Return the (x, y) coordinate for the center point of the cell that contains the specified text.  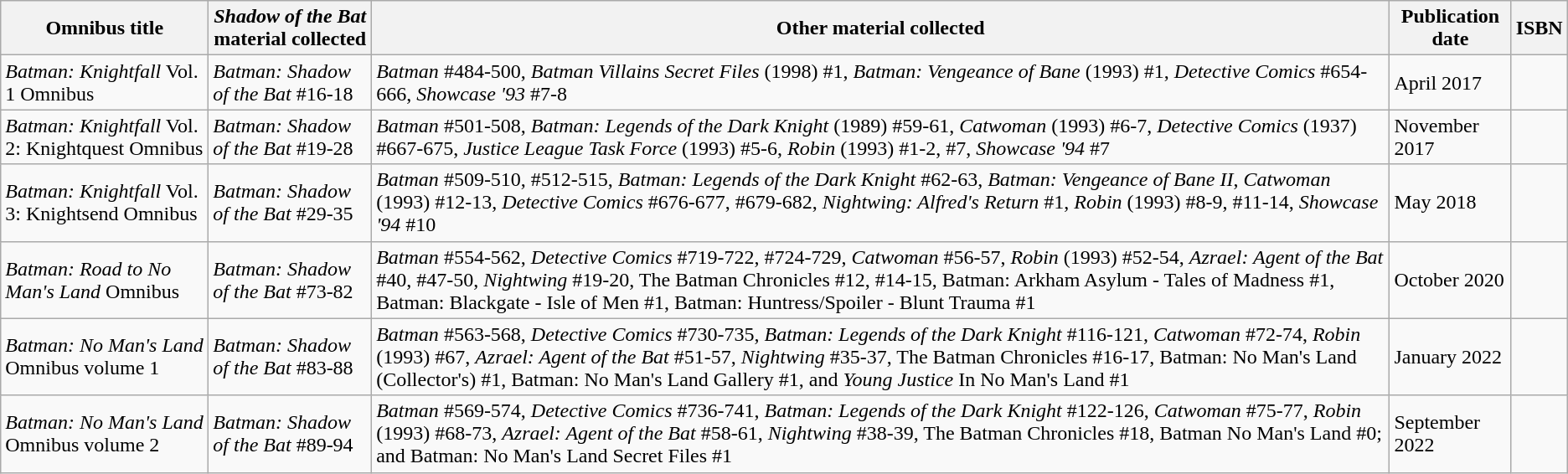
Batman: Shadow of the Bat #83-88 (290, 357)
Batman: Knightfall Vol. 1 Omnibus (105, 82)
October 2020 (1451, 280)
ISBN (1540, 28)
Batman: Shadow of the Bat #29-35 (290, 203)
Batman: No Man's Land Omnibus volume 1 (105, 357)
May 2018 (1451, 203)
Batman #484-500, Batman Villains Secret Files (1998) #1, Batman: Vengeance of Bane (1993) #1, Detective Comics #654-666, Showcase '93 #7-8 (881, 82)
Omnibus title (105, 28)
Batman: Road to No Man's Land Omnibus (105, 280)
Other material collected (881, 28)
September 2022 (1451, 434)
Batman: Knightfall Vol. 3: Knightsend Omnibus (105, 203)
January 2022 (1451, 357)
Publication date (1451, 28)
Batman: Knightfall Vol. 2: Knightquest Omnibus (105, 137)
Batman: No Man's Land Omnibus volume 2 (105, 434)
Batman: Shadow of the Bat #16-18 (290, 82)
Batman: Shadow of the Bat #19-28 (290, 137)
November 2017 (1451, 137)
Batman: Shadow of the Bat #73-82 (290, 280)
Shadow of the Bat material collected (290, 28)
April 2017 (1451, 82)
Batman: Shadow of the Bat #89-94 (290, 434)
